Find where the given text appears and provide that cell's center as [x, y] coordinate. 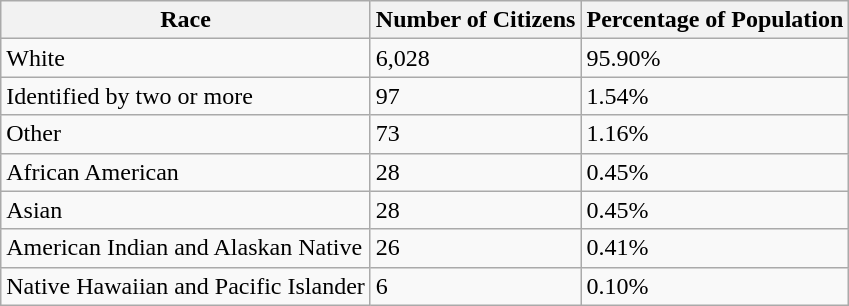
White [186, 58]
1.16% [715, 134]
Native Hawaiian and Pacific Islander [186, 286]
Number of Citizens [476, 20]
Percentage of Population [715, 20]
6 [476, 286]
Asian [186, 210]
Identified by two or more [186, 96]
97 [476, 96]
Other [186, 134]
American Indian and Alaskan Native [186, 248]
1.54% [715, 96]
0.10% [715, 286]
African American [186, 172]
Race [186, 20]
95.90% [715, 58]
26 [476, 248]
73 [476, 134]
6,028 [476, 58]
0.41% [715, 248]
